Provide the [x, y] coordinate of the cell's center where the given text is located.  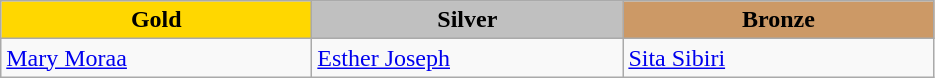
Esther Joseph [468, 58]
Mary Moraa [156, 58]
Bronze [778, 20]
Sita Sibiri [778, 58]
Gold [156, 20]
Silver [468, 20]
